Provide the [x, y] coordinate of the cell's center where the given text is located.  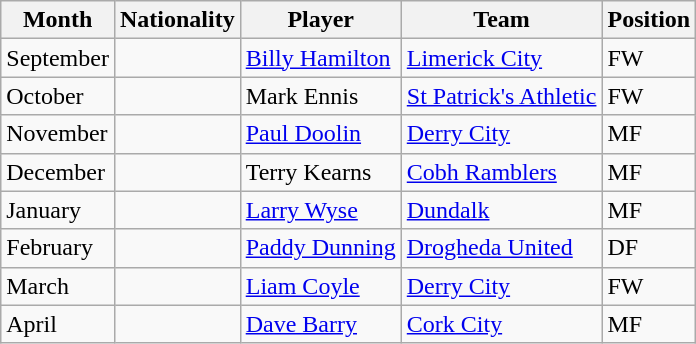
Drogheda United [502, 248]
Nationality [177, 20]
Position [649, 20]
Paddy Dunning [320, 248]
March [58, 286]
Team [502, 20]
October [58, 96]
Month [58, 20]
Player [320, 20]
Cobh Ramblers [502, 172]
Paul Doolin [320, 134]
January [58, 210]
December [58, 172]
Terry Kearns [320, 172]
Dundalk [502, 210]
DF [649, 248]
September [58, 58]
Larry Wyse [320, 210]
Liam Coyle [320, 286]
Dave Barry [320, 324]
Mark Ennis [320, 96]
Cork City [502, 324]
Billy Hamilton [320, 58]
Limerick City [502, 58]
February [58, 248]
November [58, 134]
April [58, 324]
St Patrick's Athletic [502, 96]
